From the cell containing the given text, extract its center point as [x, y] coordinate. 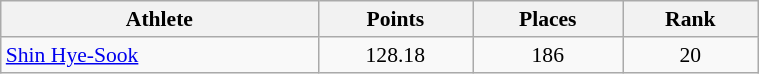
Shin Hye-Sook [160, 55]
128.18 [396, 55]
Points [396, 19]
20 [690, 55]
186 [548, 55]
Athlete [160, 19]
Rank [690, 19]
Places [548, 19]
